Capture the cell that displays the provided text and extract its (X, Y) central coordinate. 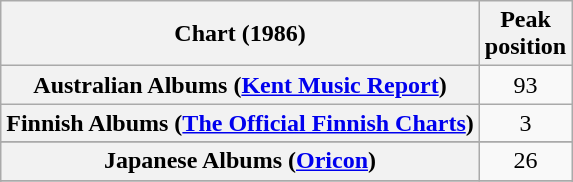
Chart (1986) (240, 34)
3 (525, 123)
Australian Albums (Kent Music Report) (240, 85)
93 (525, 85)
Japanese Albums (Oricon) (240, 161)
Peak position (525, 34)
26 (525, 161)
Finnish Albums (The Official Finnish Charts) (240, 123)
